From the cell containing the given text, extract its center point as (X, Y) coordinate. 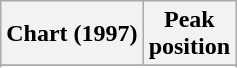
Peakposition (189, 34)
Chart (1997) (72, 34)
